Return [X, Y] of the center of cell containing provided text 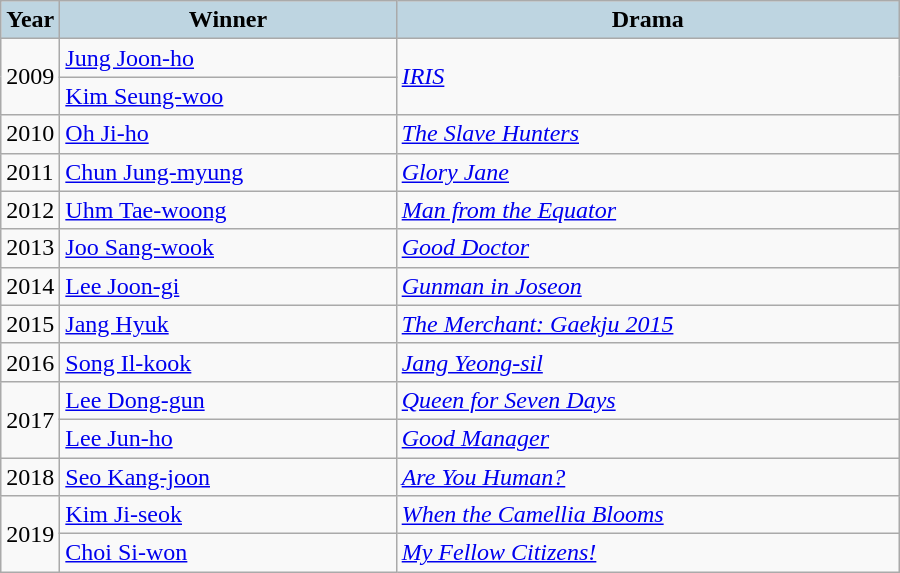
2012 [30, 210]
Are You Human? [648, 477]
Chun Jung-myung [228, 172]
Lee Joon-gi [228, 286]
Jang Hyuk [228, 324]
Uhm Tae-woong [228, 210]
Oh Ji-ho [228, 134]
2011 [30, 172]
Man from the Equator [648, 210]
Year [30, 20]
Song Il-kook [228, 362]
Good Doctor [648, 248]
Queen for Seven Days [648, 400]
Jung Joon-ho [228, 58]
The Merchant: Gaekju 2015 [648, 324]
2013 [30, 248]
IRIS [648, 77]
When the Camellia Blooms [648, 515]
2018 [30, 477]
Choi Si-won [228, 553]
2010 [30, 134]
Good Manager [648, 438]
2017 [30, 419]
Lee Dong-gun [228, 400]
2014 [30, 286]
2015 [30, 324]
Seo Kang-joon [228, 477]
2016 [30, 362]
Lee Jun-ho [228, 438]
The Slave Hunters [648, 134]
My Fellow Citizens! [648, 553]
Jang Yeong-sil [648, 362]
2019 [30, 534]
Winner [228, 20]
Drama [648, 20]
Glory Jane [648, 172]
Kim Seung-woo [228, 96]
2009 [30, 77]
Kim Ji-seok [228, 515]
Joo Sang-wook [228, 248]
Gunman in Joseon [648, 286]
